Pinpoint the cell where the given text exists, returning its (X, Y) midpoint coordinate. 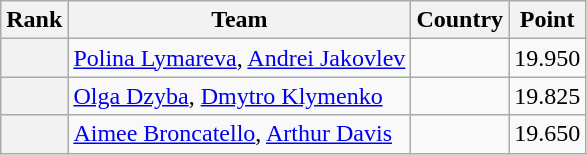
Team (240, 20)
19.950 (548, 58)
19.825 (548, 96)
19.650 (548, 134)
Olga Dzyba, Dmytro Klymenko (240, 96)
Polina Lymareva, Andrei Jakovlev (240, 58)
Aimee Broncatello, Arthur Davis (240, 134)
Point (548, 20)
Country (460, 20)
Rank (34, 20)
